Output the [X, Y] coordinate of the center of the cell containing the given text.  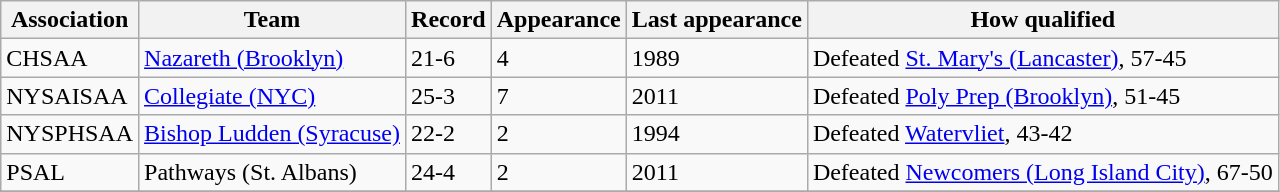
Defeated Poly Prep (Brooklyn), 51-45 [1042, 96]
22-2 [449, 134]
Appearance [558, 20]
Association [70, 20]
25-3 [449, 96]
Defeated Newcomers (Long Island City), 67-50 [1042, 172]
NYSAISAA [70, 96]
Bishop Ludden (Syracuse) [272, 134]
Pathways (St. Albans) [272, 172]
21-6 [449, 58]
7 [558, 96]
24-4 [449, 172]
1989 [716, 58]
Collegiate (NYC) [272, 96]
Record [449, 20]
Defeated Watervliet, 43-42 [1042, 134]
Defeated St. Mary's (Lancaster), 57-45 [1042, 58]
Nazareth (Brooklyn) [272, 58]
4 [558, 58]
How qualified [1042, 20]
PSAL [70, 172]
Team [272, 20]
1994 [716, 134]
Last appearance [716, 20]
CHSAA [70, 58]
NYSPHSAA [70, 134]
